Pinpoint the cell where the given text exists, returning its (X, Y) midpoint coordinate. 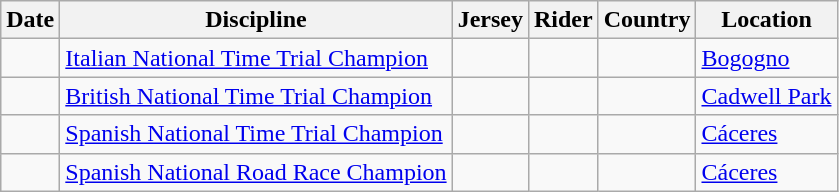
Country (647, 20)
Discipline (256, 20)
Spanish National Road Race Champion (256, 172)
Italian National Time Trial Champion (256, 58)
Date (30, 20)
Location (766, 20)
Cadwell Park (766, 96)
Spanish National Time Trial Champion (256, 134)
Bogogno (766, 58)
Rider (563, 20)
Jersey (490, 20)
British National Time Trial Champion (256, 96)
